Detect which cell encompasses the target text, then output its [x, y] center coordinate. 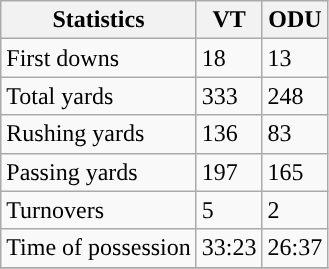
5 [229, 210]
248 [295, 96]
197 [229, 172]
Total yards [99, 96]
83 [295, 134]
2 [295, 210]
VT [229, 20]
165 [295, 172]
18 [229, 58]
Time of possession [99, 248]
First downs [99, 58]
136 [229, 134]
33:23 [229, 248]
26:37 [295, 248]
13 [295, 58]
Rushing yards [99, 134]
Passing yards [99, 172]
Statistics [99, 20]
333 [229, 96]
Turnovers [99, 210]
ODU [295, 20]
